Search for the cell housing the specified text and yield its [X, Y] center coordinate. 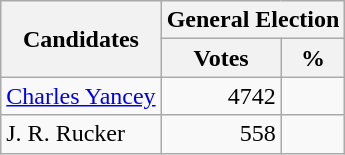
% [313, 58]
Votes [221, 58]
General Election [253, 20]
J. R. Rucker [81, 134]
4742 [221, 96]
Charles Yancey [81, 96]
558 [221, 134]
Candidates [81, 39]
